Return the [x, y] coordinate for the center point of the cell that contains the specified text.  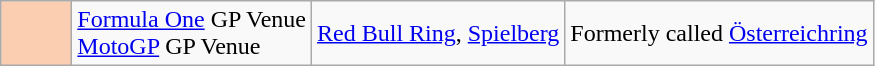
Red Bull Ring, Spielberg [438, 34]
Formerly called Österreichring [719, 34]
Formula One GP VenueMotoGP GP Venue [192, 34]
